Capture the cell that displays the provided text and extract its [X, Y] central coordinate. 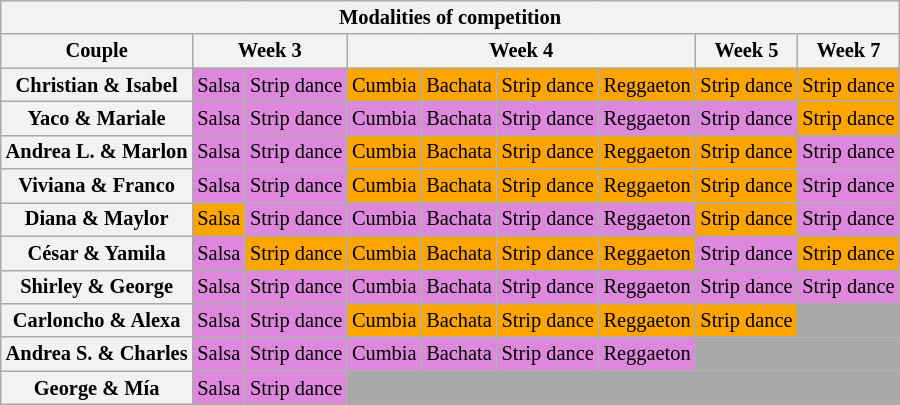
Week 7 [848, 51]
Week 3 [270, 51]
Modalities of competition [450, 17]
Andrea S. & Charles [97, 354]
Viviana & Franco [97, 186]
George & Mía [97, 388]
Shirley & George [97, 287]
César & Yamila [97, 253]
Couple [97, 51]
Yaco & Mariale [97, 118]
Week 4 [521, 51]
Carloncho & Alexa [97, 320]
Diana & Maylor [97, 219]
Christian & Isabel [97, 85]
Andrea L. & Marlon [97, 152]
Week 5 [746, 51]
